Detect which cell encompasses the target text, then output its [X, Y] center coordinate. 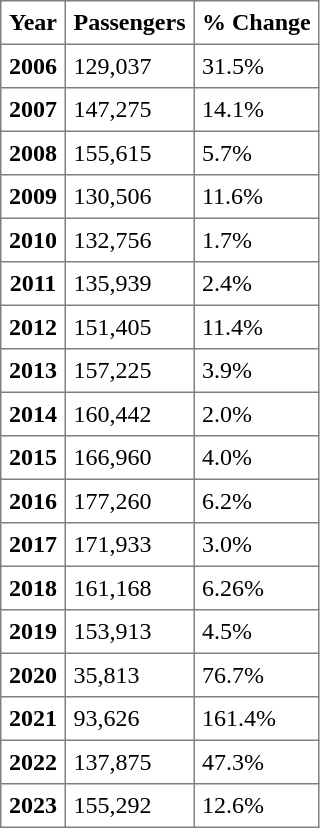
147,275 [129, 110]
31.5% [256, 66]
11.6% [256, 197]
155,292 [129, 806]
2009 [33, 197]
2020 [33, 675]
166,960 [129, 458]
2008 [33, 153]
155,615 [129, 153]
130,506 [129, 197]
2010 [33, 240]
Year [33, 23]
157,225 [129, 371]
2023 [33, 806]
135,939 [129, 284]
161,168 [129, 588]
35,813 [129, 675]
2012 [33, 327]
171,933 [129, 545]
2016 [33, 501]
2014 [33, 414]
76.7% [256, 675]
132,756 [129, 240]
3.0% [256, 545]
2.4% [256, 284]
12.6% [256, 806]
177,260 [129, 501]
6.2% [256, 501]
2015 [33, 458]
3.9% [256, 371]
160,442 [129, 414]
153,913 [129, 632]
2022 [33, 762]
11.4% [256, 327]
1.7% [256, 240]
14.1% [256, 110]
129,037 [129, 66]
2013 [33, 371]
2019 [33, 632]
2.0% [256, 414]
6.26% [256, 588]
5.7% [256, 153]
161.4% [256, 719]
4.0% [256, 458]
93,626 [129, 719]
2017 [33, 545]
47.3% [256, 762]
2011 [33, 284]
2006 [33, 66]
151,405 [129, 327]
2021 [33, 719]
Passengers [129, 23]
2018 [33, 588]
4.5% [256, 632]
137,875 [129, 762]
% Change [256, 23]
2007 [33, 110]
